Return the [X, Y] coordinate for the center point of the cell that contains the specified text.  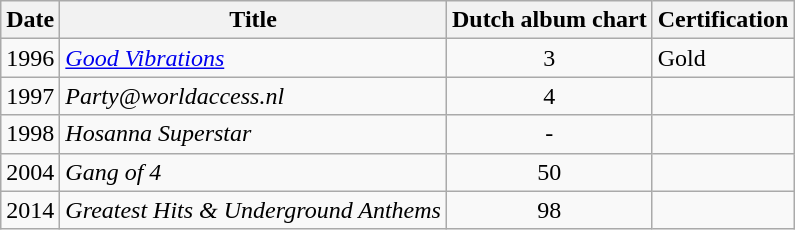
Greatest Hits & Underground Anthems [254, 210]
4 [549, 96]
Hosanna Superstar [254, 134]
2014 [30, 210]
Date [30, 20]
2004 [30, 172]
98 [549, 210]
Certification [723, 20]
1996 [30, 58]
Party@worldaccess.nl [254, 96]
Gold [723, 58]
- [549, 134]
1997 [30, 96]
50 [549, 172]
Gang of 4 [254, 172]
Dutch album chart [549, 20]
1998 [30, 134]
Good Vibrations [254, 58]
3 [549, 58]
Title [254, 20]
